Scan for the cell matching the given text and deliver its [X, Y] coordinate at center. 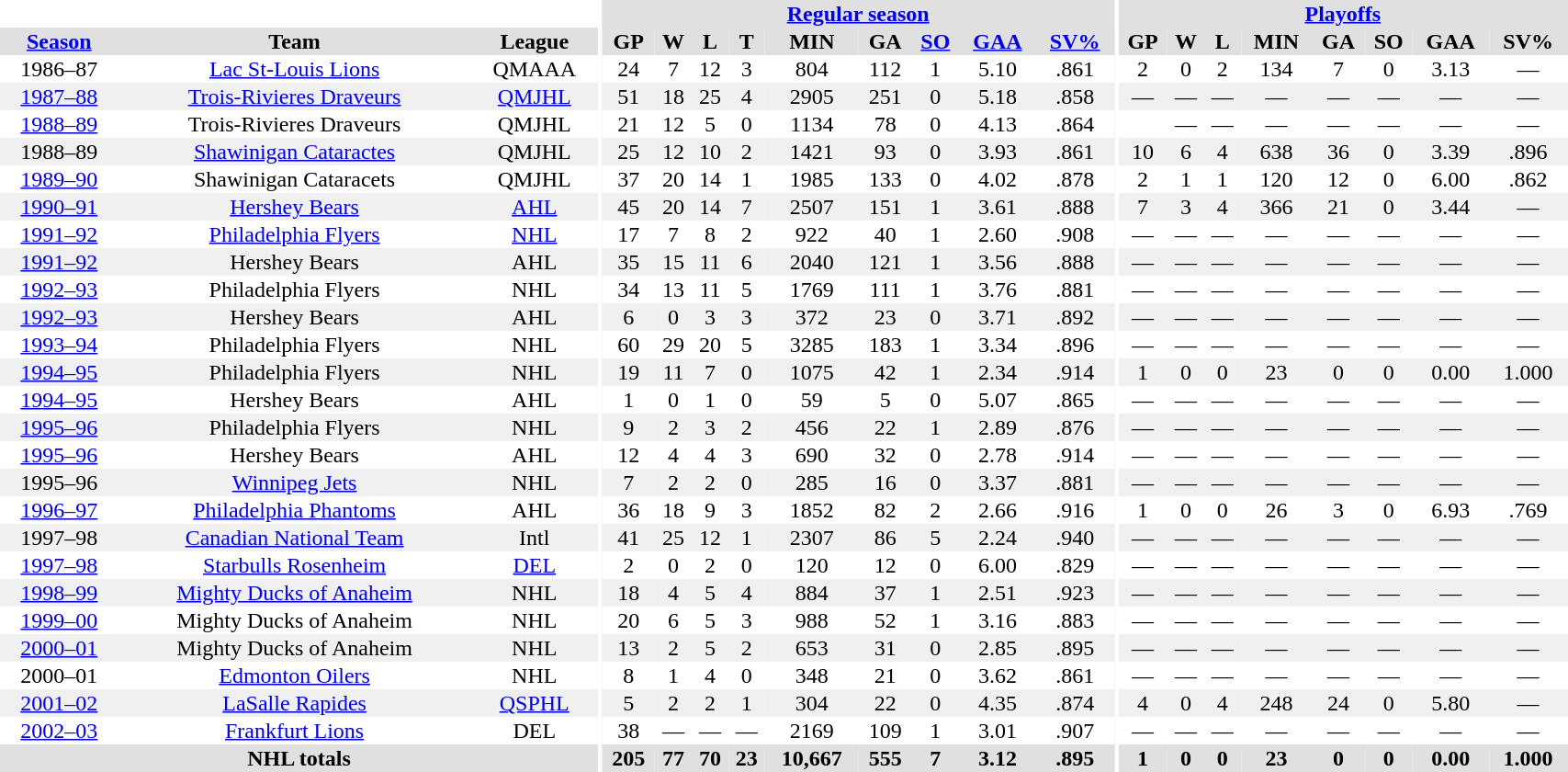
LaSalle Rapides [295, 703]
555 [886, 758]
3.34 [998, 345]
1421 [812, 152]
.923 [1075, 593]
T [747, 41]
3.13 [1451, 69]
Team [295, 41]
3.61 [998, 207]
5.07 [998, 400]
.864 [1075, 124]
Intl [535, 538]
205 [628, 758]
372 [812, 317]
29 [673, 345]
.876 [1075, 427]
2.60 [998, 234]
3.44 [1451, 207]
Winnipeg Jets [295, 482]
2507 [812, 207]
Starbulls Rosenheim [295, 565]
5.10 [998, 69]
3.76 [998, 289]
.769 [1529, 510]
1998–99 [59, 593]
93 [886, 152]
3.62 [998, 675]
42 [886, 372]
2.51 [998, 593]
.916 [1075, 510]
2.85 [998, 648]
19 [628, 372]
2.89 [998, 427]
Shawinigan Cataracets [295, 179]
922 [812, 234]
51 [628, 96]
2.34 [998, 372]
1989–90 [59, 179]
1769 [812, 289]
78 [886, 124]
3285 [812, 345]
Playoffs [1343, 14]
1986–87 [59, 69]
2307 [812, 538]
.883 [1075, 620]
2905 [812, 96]
NHL totals [299, 758]
.865 [1075, 400]
653 [812, 648]
133 [886, 179]
183 [886, 345]
366 [1277, 207]
4.13 [998, 124]
4.35 [998, 703]
111 [886, 289]
884 [812, 593]
3.01 [998, 731]
16 [886, 482]
251 [886, 96]
82 [886, 510]
1985 [812, 179]
40 [886, 234]
2.66 [998, 510]
151 [886, 207]
304 [812, 703]
2001–02 [59, 703]
456 [812, 427]
638 [1277, 152]
.878 [1075, 179]
60 [628, 345]
Philadelphia Phantoms [295, 510]
.862 [1529, 179]
285 [812, 482]
804 [812, 69]
45 [628, 207]
70 [710, 758]
32 [886, 455]
112 [886, 69]
690 [812, 455]
77 [673, 758]
Frankfurt Lions [295, 731]
Lac St-Louis Lions [295, 69]
QMAAA [535, 69]
5.18 [998, 96]
1075 [812, 372]
134 [1277, 69]
4.02 [998, 179]
1987–88 [59, 96]
3.71 [998, 317]
.908 [1075, 234]
.892 [1075, 317]
Shawinigan Cataractes [295, 152]
.874 [1075, 703]
3.37 [998, 482]
121 [886, 262]
2002–03 [59, 731]
5.80 [1451, 703]
988 [812, 620]
15 [673, 262]
1134 [812, 124]
17 [628, 234]
59 [812, 400]
10,667 [812, 758]
52 [886, 620]
35 [628, 262]
1852 [812, 510]
348 [812, 675]
.940 [1075, 538]
38 [628, 731]
1990–91 [59, 207]
3.93 [998, 152]
86 [886, 538]
QSPHL [535, 703]
2.78 [998, 455]
2169 [812, 731]
.907 [1075, 731]
109 [886, 731]
2.24 [998, 538]
34 [628, 289]
1999–00 [59, 620]
.858 [1075, 96]
3.56 [998, 262]
31 [886, 648]
League [535, 41]
.829 [1075, 565]
3.39 [1451, 152]
Season [59, 41]
Canadian National Team [295, 538]
1996–97 [59, 510]
2040 [812, 262]
3.16 [998, 620]
248 [1277, 703]
41 [628, 538]
Regular season [858, 14]
26 [1277, 510]
3.12 [998, 758]
1993–94 [59, 345]
6.93 [1451, 510]
Edmonton Oilers [295, 675]
